Locate the cell with the specified text and output its [X, Y] center coordinate. 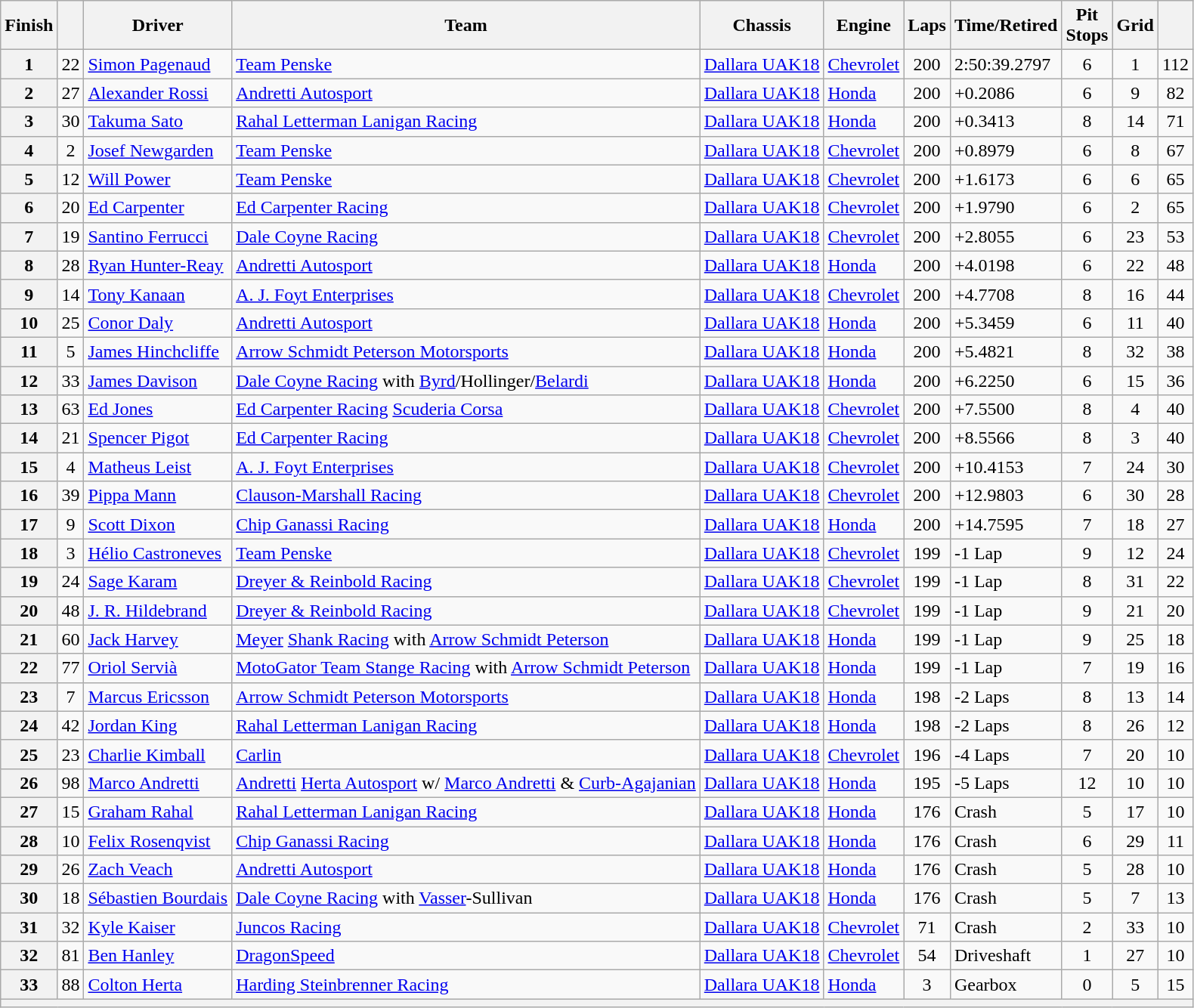
Dale Coyne Racing with Byrd/Hollinger/Belardi [466, 380]
Engine [864, 26]
Hélio Castroneves [158, 553]
James Davison [158, 380]
Meyer Shank Racing with Arrow Schmidt Peterson [466, 639]
196 [927, 754]
44 [1175, 294]
2:50:39.2797 [1005, 64]
Carlin [466, 754]
Juncos Racing [466, 927]
Dale Coyne Racing [466, 237]
Pippa Mann [158, 496]
+12.9803 [1005, 496]
67 [1175, 150]
Jack Harvey [158, 639]
+1.9790 [1005, 208]
Team [466, 26]
DragonSpeed [466, 956]
Zach Veach [158, 870]
Sage Karam [158, 582]
Oriol Servià [158, 668]
Simon Pagenaud [158, 64]
+10.4153 [1005, 467]
Ryan Hunter-Reay [158, 265]
Dale Coyne Racing with Vasser-Sullivan [466, 898]
Ben Hanley [158, 956]
0 [1087, 985]
Conor Daly [158, 323]
Scott Dixon [158, 524]
63 [71, 410]
77 [71, 668]
PitStops [1087, 26]
39 [71, 496]
Time/Retired [1005, 26]
36 [1175, 380]
42 [71, 725]
53 [1175, 237]
Spencer Pigot [158, 438]
Graham Rahal [158, 812]
Andretti Herta Autosport w/ Marco Andretti & Curb-Agajanian [466, 783]
38 [1175, 351]
+14.7595 [1005, 524]
82 [1175, 93]
+0.8979 [1005, 150]
Laps [927, 26]
Marco Andretti [158, 783]
Chassis [762, 26]
Ed Carpenter [158, 208]
+5.3459 [1005, 323]
Sébastien Bourdais [158, 898]
Gearbox [1005, 985]
88 [71, 985]
+6.2250 [1005, 380]
98 [71, 783]
Marcus Ericsson [158, 697]
112 [1175, 64]
-5 Laps [1005, 783]
-4 Laps [1005, 754]
54 [927, 956]
MotoGator Team Stange Racing with Arrow Schmidt Peterson [466, 668]
Felix Rosenqvist [158, 841]
+7.5500 [1005, 410]
Ed Jones [158, 410]
Grid [1135, 26]
Kyle Kaiser [158, 927]
+0.2086 [1005, 93]
Josef Newgarden [158, 150]
Santino Ferrucci [158, 237]
J. R. Hildebrand [158, 611]
60 [71, 639]
Finish [29, 26]
Will Power [158, 179]
Charlie Kimball [158, 754]
+5.4821 [1005, 351]
Matheus Leist [158, 467]
+1.6173 [1005, 179]
Alexander Rossi [158, 93]
+4.7708 [1005, 294]
+8.5566 [1005, 438]
195 [927, 783]
Takuma Sato [158, 122]
Driveshaft [1005, 956]
+2.8055 [1005, 237]
Colton Herta [158, 985]
Ed Carpenter Racing Scuderia Corsa [466, 410]
Tony Kanaan [158, 294]
James Hinchcliffe [158, 351]
Jordan King [158, 725]
81 [71, 956]
Harding Steinbrenner Racing [466, 985]
+4.0198 [1005, 265]
Driver [158, 26]
Clauson-Marshall Racing [466, 496]
+0.3413 [1005, 122]
